Identify which cell holds the provided text, then report its [x, y] central coordinate. 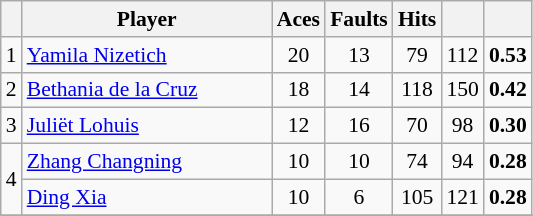
14 [359, 90]
12 [298, 126]
Zhang Changning [147, 162]
0.42 [508, 90]
20 [298, 55]
2 [12, 90]
Ding Xia [147, 197]
150 [462, 90]
94 [462, 162]
79 [418, 55]
70 [418, 126]
105 [418, 197]
13 [359, 55]
Juliët Lohuis [147, 126]
4 [12, 180]
6 [359, 197]
Aces [298, 19]
118 [418, 90]
98 [462, 126]
Hits [418, 19]
Faults [359, 19]
3 [12, 126]
18 [298, 90]
Yamila Nizetich [147, 55]
Player [147, 19]
16 [359, 126]
121 [462, 197]
112 [462, 55]
0.30 [508, 126]
74 [418, 162]
0.53 [508, 55]
Bethania de la Cruz [147, 90]
1 [12, 55]
